Detect which cell encompasses the target text, then output its [x, y] center coordinate. 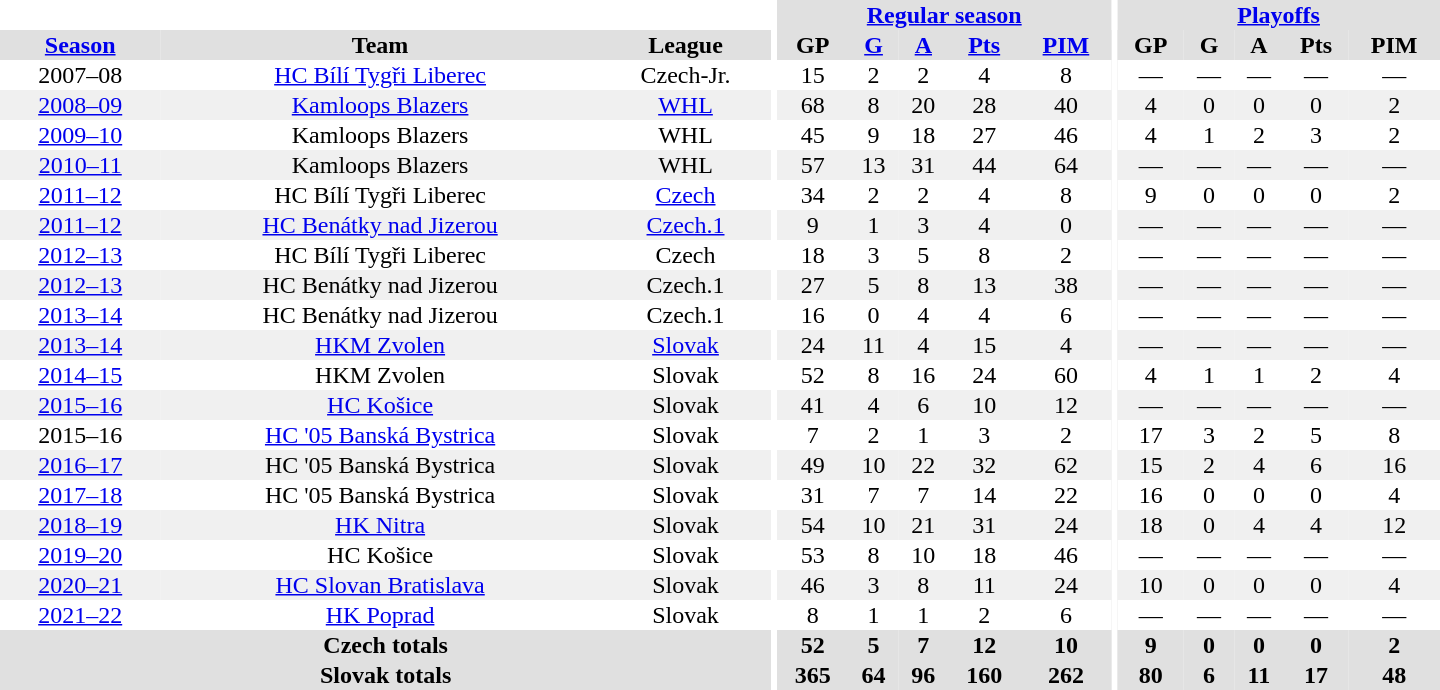
54 [813, 525]
57 [813, 165]
2007–08 [80, 75]
96 [923, 675]
34 [813, 195]
32 [984, 465]
Regular season [944, 15]
2019–20 [80, 555]
2020–21 [80, 585]
2014–15 [80, 375]
2009–10 [80, 135]
2016–17 [80, 465]
League [686, 45]
44 [984, 165]
20 [923, 105]
HC Slovan Bratislava [380, 585]
14 [984, 495]
Czech totals [386, 645]
60 [1066, 375]
48 [1394, 675]
49 [813, 465]
262 [1066, 675]
68 [813, 105]
2017–18 [80, 495]
62 [1066, 465]
Season [80, 45]
Team [380, 45]
53 [813, 555]
2008–09 [80, 105]
45 [813, 135]
Czech-Jr. [686, 75]
Slovak totals [386, 675]
160 [984, 675]
HK Nitra [380, 525]
365 [813, 675]
2021–22 [80, 615]
40 [1066, 105]
2018–19 [80, 525]
28 [984, 105]
38 [1066, 285]
21 [923, 525]
2010–11 [80, 165]
Playoffs [1278, 15]
HK Poprad [380, 615]
41 [813, 405]
80 [1150, 675]
